Capture the cell that displays the provided text and extract its (x, y) central coordinate. 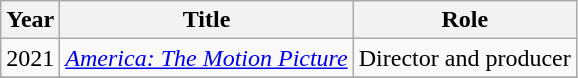
Year (30, 20)
Title (206, 20)
2021 (30, 58)
Role (464, 20)
America: The Motion Picture (206, 58)
Director and producer (464, 58)
